Identify which cell holds the provided text, then report its [x, y] central coordinate. 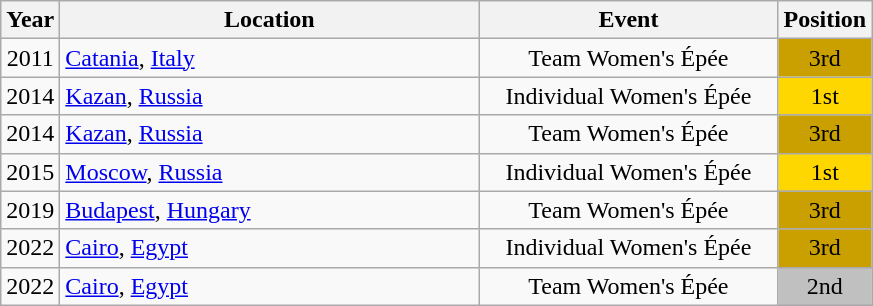
Budapest, Hungary [270, 210]
Moscow, Russia [270, 172]
Position [825, 20]
Catania, Italy [270, 58]
2015 [30, 172]
Event [628, 20]
2011 [30, 58]
2019 [30, 210]
Location [270, 20]
2nd [825, 286]
Year [30, 20]
